Determine the (x, y) coordinate at the center of the cell enclosing the given text.  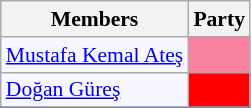
Doğan Güreş (95, 90)
Members (95, 19)
Party (219, 19)
Mustafa Kemal Ateş (95, 55)
